Provide the (x, y) coordinate of the cell's center where the given text is located.  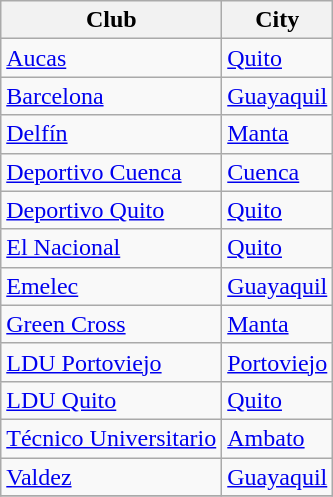
Valdez (112, 477)
Club (112, 20)
LDU Quito (112, 400)
Deportivo Quito (112, 210)
Barcelona (112, 96)
Cuenca (278, 172)
Green Cross (112, 324)
El Nacional (112, 248)
Deportivo Cuenca (112, 172)
LDU Portoviejo (112, 362)
City (278, 20)
Delfín (112, 134)
Emelec (112, 286)
Técnico Universitario (112, 438)
Aucas (112, 58)
Portoviejo (278, 362)
Ambato (278, 438)
